Pinpoint the cell where the given text exists, returning its (X, Y) midpoint coordinate. 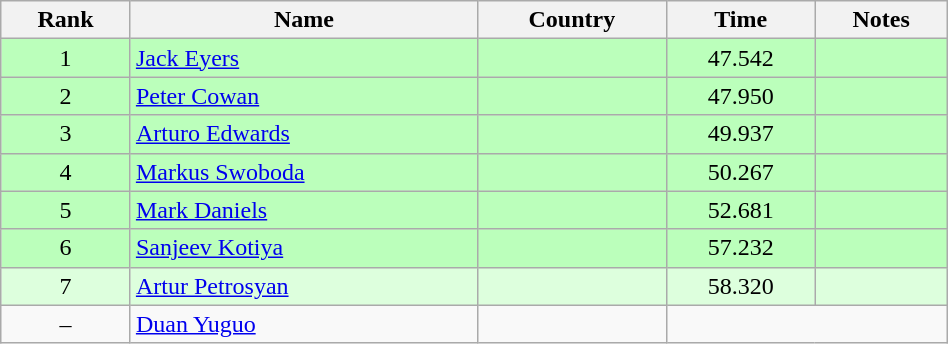
7 (66, 286)
49.937 (740, 134)
Time (740, 20)
3 (66, 134)
57.232 (740, 248)
Peter Cowan (304, 96)
2 (66, 96)
Rank (66, 20)
6 (66, 248)
Name (304, 20)
Mark Daniels (304, 210)
4 (66, 172)
50.267 (740, 172)
58.320 (740, 286)
Sanjeev Kotiya (304, 248)
5 (66, 210)
Country (572, 20)
Markus Swoboda (304, 172)
47.950 (740, 96)
– (66, 324)
1 (66, 58)
Notes (881, 20)
Jack Eyers (304, 58)
52.681 (740, 210)
Arturo Edwards (304, 134)
Duan Yuguo (304, 324)
47.542 (740, 58)
Artur Petrosyan (304, 286)
